Return (x, y) of the center of cell containing provided text 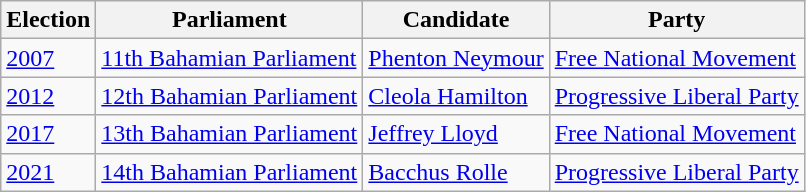
13th Bahamian Parliament (230, 134)
Bacchus Rolle (456, 172)
11th Bahamian Parliament (230, 58)
14th Bahamian Parliament (230, 172)
Phenton Neymour (456, 58)
2021 (48, 172)
2007 (48, 58)
Election (48, 20)
12th Bahamian Parliament (230, 96)
Cleola Hamilton (456, 96)
Party (676, 20)
Parliament (230, 20)
2012 (48, 96)
Jeffrey Lloyd (456, 134)
2017 (48, 134)
Candidate (456, 20)
